Extract the (X, Y) coordinate from the center of the cell holding the provided text.  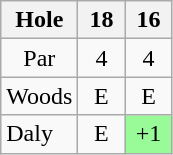
18 (102, 20)
Par (40, 58)
Hole (40, 20)
Daly (40, 134)
Woods (40, 96)
16 (148, 20)
+1 (148, 134)
